Detect which cell encompasses the target text, then output its (X, Y) center coordinate. 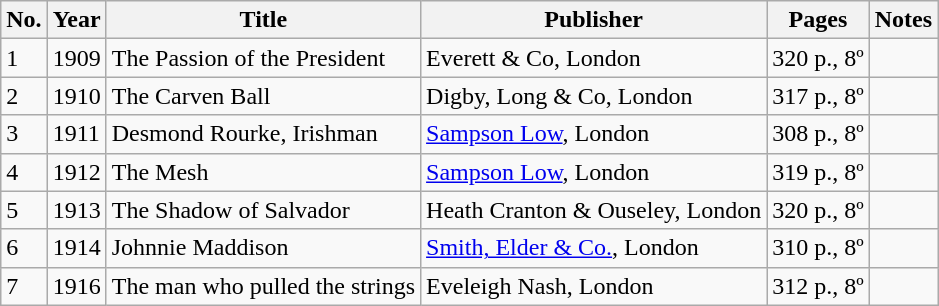
3 (24, 134)
310 p., 8º (818, 248)
317 p., 8º (818, 96)
Everett & Co, London (594, 58)
5 (24, 210)
The Passion of the President (263, 58)
308 p., 8º (818, 134)
The man who pulled the strings (263, 286)
Desmond Rourke, Irishman (263, 134)
Publisher (594, 20)
Smith, Elder & Co., London (594, 248)
1913 (76, 210)
Digby, Long & Co, London (594, 96)
1909 (76, 58)
Title (263, 20)
2 (24, 96)
4 (24, 172)
6 (24, 248)
Eveleigh Nash, London (594, 286)
1 (24, 58)
Pages (818, 20)
The Mesh (263, 172)
319 p., 8º (818, 172)
1911 (76, 134)
Year (76, 20)
1914 (76, 248)
1910 (76, 96)
Johnnie Maddison (263, 248)
Heath Cranton & Ouseley, London (594, 210)
The Shadow of Salvador (263, 210)
The Carven Ball (263, 96)
1912 (76, 172)
No. (24, 20)
Notes (903, 20)
7 (24, 286)
312 p., 8º (818, 286)
1916 (76, 286)
